Identify which cell holds the provided text, then report its (X, Y) central coordinate. 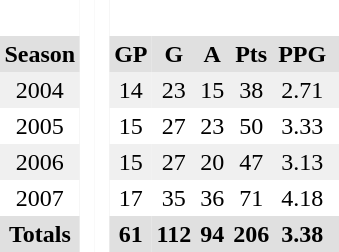
PPG (302, 54)
94 (212, 234)
2007 (40, 198)
2006 (40, 162)
3.33 (302, 126)
2.71 (302, 90)
14 (131, 90)
38 (252, 90)
112 (174, 234)
A (212, 54)
3.38 (302, 234)
71 (252, 198)
Season (40, 54)
50 (252, 126)
Totals (40, 234)
206 (252, 234)
4.18 (302, 198)
Pts (252, 54)
36 (212, 198)
3.13 (302, 162)
20 (212, 162)
61 (131, 234)
17 (131, 198)
2004 (40, 90)
G (174, 54)
47 (252, 162)
GP (131, 54)
2005 (40, 126)
35 (174, 198)
